Provide the (X, Y) coordinate of the cell's center where the given text is located.  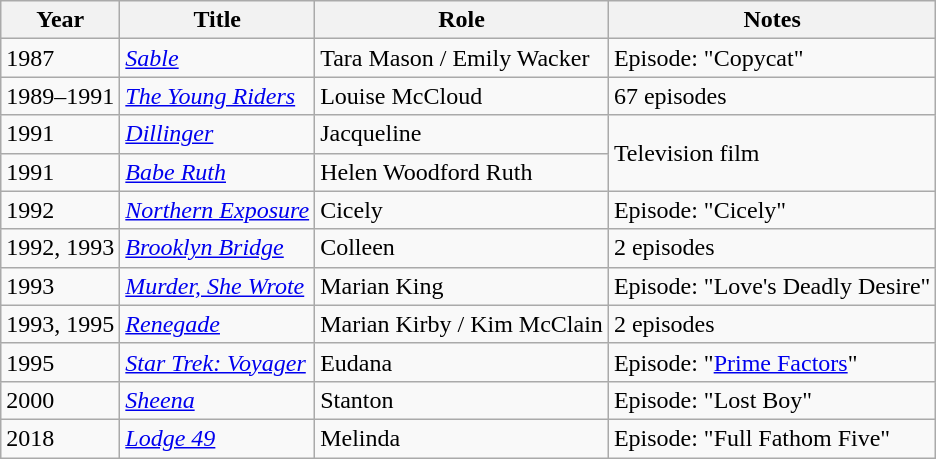
1993, 1995 (60, 324)
Episode: "Love's Deadly Desire" (772, 286)
Lodge 49 (218, 438)
1992 (60, 210)
Cicely (462, 210)
Melinda (462, 438)
Episode: "Cicely" (772, 210)
2000 (60, 400)
The Young Riders (218, 96)
Northern Exposure (218, 210)
Television film (772, 153)
Episode: "Copycat" (772, 58)
Sheena (218, 400)
Notes (772, 20)
1995 (60, 362)
Star Trek: Voyager (218, 362)
Marian Kirby / Kim McClain (462, 324)
1993 (60, 286)
Jacqueline (462, 134)
Role (462, 20)
Episode: "Lost Boy" (772, 400)
Dillinger (218, 134)
Murder, She Wrote (218, 286)
Marian King (462, 286)
Stanton (462, 400)
Renegade (218, 324)
Title (218, 20)
1987 (60, 58)
Brooklyn Bridge (218, 248)
Year (60, 20)
Episode: "Prime Factors" (772, 362)
67 episodes (772, 96)
Helen Woodford Ruth (462, 172)
2018 (60, 438)
Louise McCloud (462, 96)
Tara Mason / Emily Wacker (462, 58)
1992, 1993 (60, 248)
Episode: "Full Fathom Five" (772, 438)
Colleen (462, 248)
Sable (218, 58)
Eudana (462, 362)
1989–1991 (60, 96)
Babe Ruth (218, 172)
